Find where the given text appears and provide that cell's center as [X, Y] coordinate. 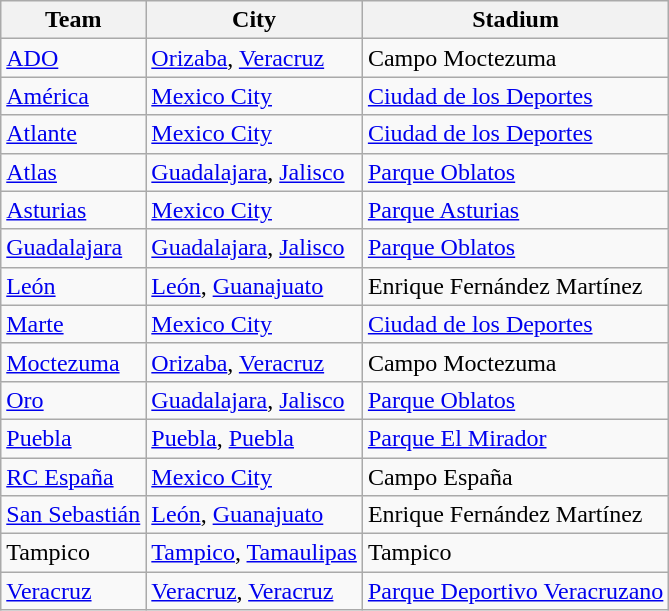
Team [74, 20]
Veracruz, Veracruz [254, 591]
León [74, 286]
Guadalajara [74, 248]
Puebla, Puebla [254, 438]
Tampico, Tamaulipas [254, 553]
Moctezuma [74, 362]
City [254, 20]
Asturias [74, 210]
RC España [74, 477]
Parque El Mirador [516, 438]
América [74, 96]
Atlas [74, 172]
Parque Asturias [516, 210]
Stadium [516, 20]
Parque Deportivo Veracruzano [516, 591]
Veracruz [74, 591]
Puebla [74, 438]
Atlante [74, 134]
Campo España [516, 477]
Oro [74, 400]
ADO [74, 58]
Marte [74, 324]
San Sebastián [74, 515]
